From the cell containing the given text, extract its center point as [x, y] coordinate. 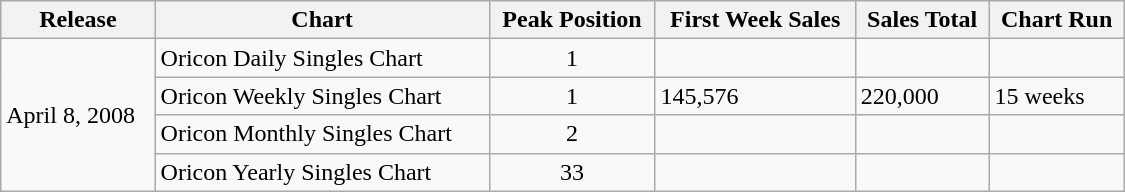
Oricon Weekly Singles Chart [322, 96]
220,000 [922, 96]
145,576 [755, 96]
Release [78, 20]
2 [572, 134]
Oricon Daily Singles Chart [322, 58]
33 [572, 172]
Sales Total [922, 20]
Oricon Yearly Singles Chart [322, 172]
15 weeks [1056, 96]
First Week Sales [755, 20]
Oricon Monthly Singles Chart [322, 134]
Chart Run [1056, 20]
Chart [322, 20]
Peak Position [572, 20]
April 8, 2008 [78, 115]
